Determine the [X, Y] coordinate at the center of the cell enclosing the given text.  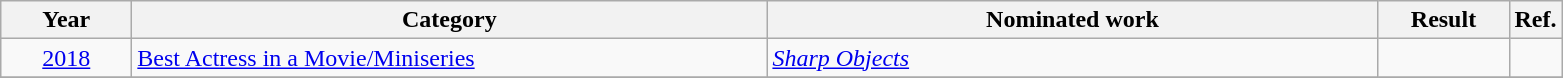
Result [1444, 20]
Best Actress in a Movie/Miniseries [450, 58]
Year [66, 20]
Category [450, 20]
Ref. [1536, 20]
Sharp Objects [1072, 58]
2018 [66, 58]
Nominated work [1072, 20]
